Determine the [x, y] coordinate at the center of the cell enclosing the given text.  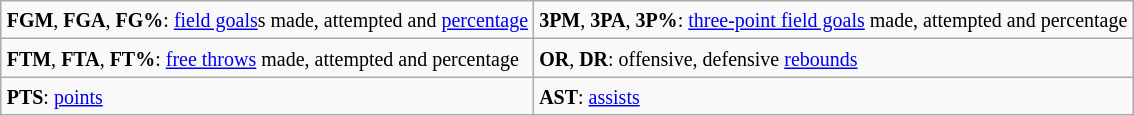
3PM, 3PA, 3P%: three-point field goals made, attempted and percentage [834, 20]
OR, DR: offensive, defensive rebounds [834, 58]
PTS: points [267, 96]
AST: assists [834, 96]
FTM, FTA, FT%: free throws made, attempted and percentage [267, 58]
FGM, FGA, FG%: field goalss made, attempted and percentage [267, 20]
